Extract the [x, y] coordinate from the center of the cell holding the provided text.  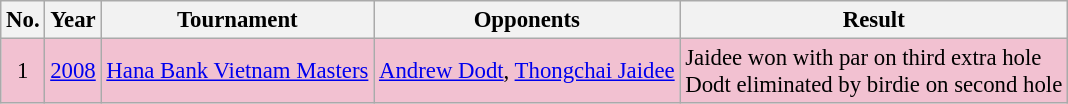
Hana Bank Vietnam Masters [238, 72]
2008 [73, 72]
Result [874, 20]
Andrew Dodt, Thongchai Jaidee [527, 72]
Jaidee won with par on third extra holeDodt eliminated by birdie on second hole [874, 72]
Year [73, 20]
No. [23, 20]
1 [23, 72]
Opponents [527, 20]
Tournament [238, 20]
